Identify which cell holds the provided text, then report its [X, Y] central coordinate. 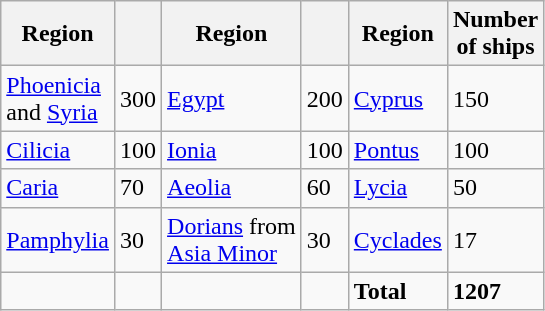
70 [138, 188]
Dorians fromAsia Minor [232, 240]
Numberof ships [495, 34]
200 [324, 98]
Pamphylia [58, 240]
Total [398, 291]
Cilicia [58, 150]
Cyprus [398, 98]
17 [495, 240]
Egypt [232, 98]
Ionia [232, 150]
Caria [58, 188]
50 [495, 188]
300 [138, 98]
60 [324, 188]
150 [495, 98]
Phoeniciaand Syria [58, 98]
Lycia [398, 188]
Cyclades [398, 240]
Aeolia [232, 188]
Pontus [398, 150]
1207 [495, 291]
